For the text-containing cell, return its midpoint in [x, y] coordinate format. 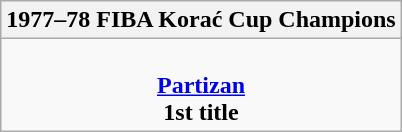
Partizan 1st title [201, 85]
1977–78 FIBA Korać Cup Champions [201, 20]
